Detect which cell encompasses the target text, then output its [x, y] center coordinate. 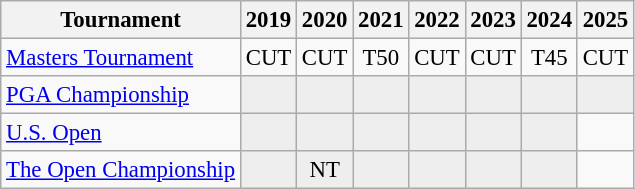
NT [325, 170]
2024 [549, 20]
2021 [381, 20]
PGA Championship [121, 95]
T45 [549, 58]
2019 [268, 20]
U.S. Open [121, 133]
2023 [493, 20]
Tournament [121, 20]
Masters Tournament [121, 58]
The Open Championship [121, 170]
T50 [381, 58]
2022 [437, 20]
2025 [605, 20]
2020 [325, 20]
